Locate the cell with the specified text and output its [x, y] center coordinate. 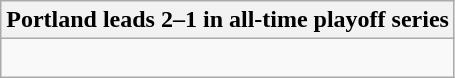
Portland leads 2–1 in all-time playoff series [228, 20]
